From the cell containing the given text, extract its center point as (X, Y) coordinate. 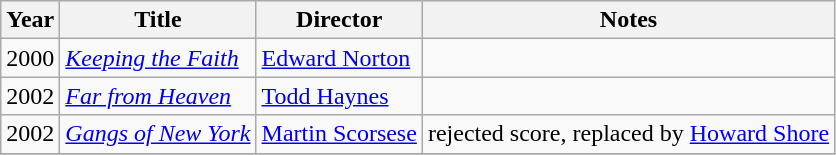
Far from Heaven (158, 96)
Martin Scorsese (339, 134)
rejected score, replaced by Howard Shore (628, 134)
Keeping the Faith (158, 58)
Gangs of New York (158, 134)
2000 (30, 58)
Todd Haynes (339, 96)
Title (158, 20)
Notes (628, 20)
Director (339, 20)
Year (30, 20)
Edward Norton (339, 58)
